Search for the cell housing the specified text and yield its [x, y] center coordinate. 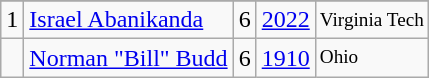
Norman "Bill" Budd [128, 58]
1910 [286, 58]
Israel Abanikanda [128, 20]
2022 [286, 20]
Virginia Tech [372, 20]
Ohio [372, 58]
1 [12, 20]
